Pinpoint the cell where the given text exists, returning its [X, Y] midpoint coordinate. 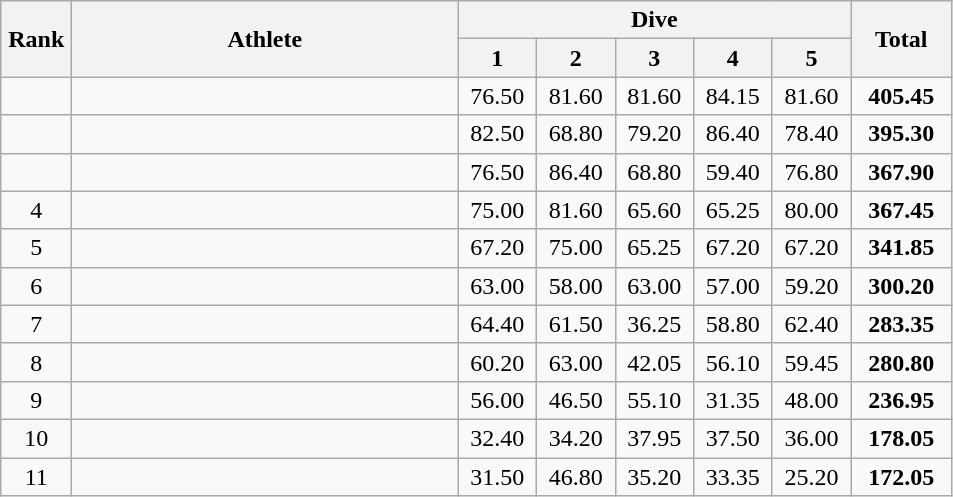
46.80 [576, 477]
55.10 [654, 400]
46.50 [576, 400]
60.20 [498, 362]
78.40 [812, 134]
300.20 [902, 286]
367.45 [902, 210]
84.15 [734, 96]
58.00 [576, 286]
9 [36, 400]
6 [36, 286]
58.80 [734, 324]
79.20 [654, 134]
280.80 [902, 362]
59.20 [812, 286]
36.25 [654, 324]
80.00 [812, 210]
33.35 [734, 477]
31.50 [498, 477]
367.90 [902, 172]
34.20 [576, 438]
48.00 [812, 400]
7 [36, 324]
64.40 [498, 324]
57.00 [734, 286]
Dive [654, 20]
76.80 [812, 172]
405.45 [902, 96]
65.60 [654, 210]
35.20 [654, 477]
2 [576, 58]
37.95 [654, 438]
62.40 [812, 324]
178.05 [902, 438]
11 [36, 477]
82.50 [498, 134]
36.00 [812, 438]
25.20 [812, 477]
1 [498, 58]
395.30 [902, 134]
3 [654, 58]
283.35 [902, 324]
10 [36, 438]
42.05 [654, 362]
Total [902, 39]
31.35 [734, 400]
8 [36, 362]
61.50 [576, 324]
Athlete [265, 39]
32.40 [498, 438]
37.50 [734, 438]
59.45 [812, 362]
59.40 [734, 172]
236.95 [902, 400]
56.00 [498, 400]
172.05 [902, 477]
Rank [36, 39]
341.85 [902, 248]
56.10 [734, 362]
